Provide the (x, y) coordinate of the cell's center where the given text is located.  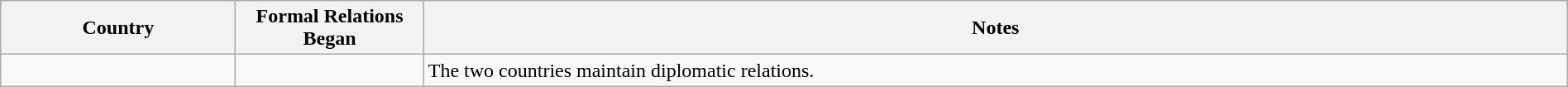
Country (118, 28)
Notes (996, 28)
The two countries maintain diplomatic relations. (996, 70)
Formal Relations Began (329, 28)
